Detect which cell encompasses the target text, then output its [X, Y] center coordinate. 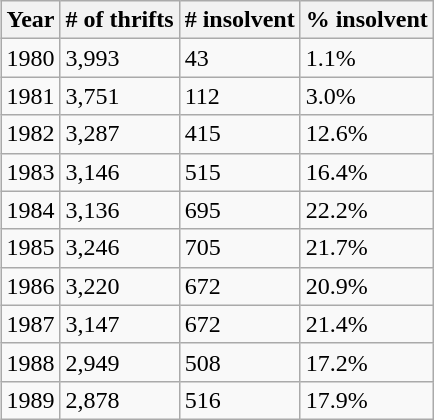
1987 [30, 324]
3,136 [120, 210]
12.6% [366, 134]
# insolvent [240, 20]
17.2% [366, 362]
2,878 [120, 400]
43 [240, 58]
2,949 [120, 362]
3.0% [366, 96]
516 [240, 400]
415 [240, 134]
21.7% [366, 248]
1988 [30, 362]
1981 [30, 96]
515 [240, 172]
695 [240, 210]
705 [240, 248]
1989 [30, 400]
3,751 [120, 96]
1985 [30, 248]
1982 [30, 134]
1986 [30, 286]
508 [240, 362]
1983 [30, 172]
16.4% [366, 172]
21.4% [366, 324]
3,246 [120, 248]
1980 [30, 58]
3,146 [120, 172]
3,220 [120, 286]
20.9% [366, 286]
22.2% [366, 210]
112 [240, 96]
3,287 [120, 134]
3,147 [120, 324]
17.9% [366, 400]
3,993 [120, 58]
% insolvent [366, 20]
Year [30, 20]
# of thrifts [120, 20]
1.1% [366, 58]
1984 [30, 210]
